For the text-containing cell, return its midpoint in (x, y) coordinate format. 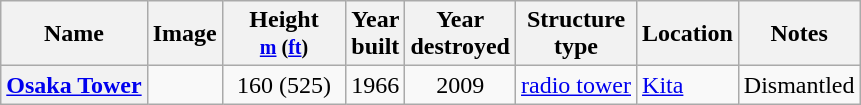
2009 (460, 85)
Structuretype (576, 34)
Yeardestroyed (460, 34)
Notes (799, 34)
Kita (688, 85)
Dismantled (799, 85)
Yearbuilt (376, 34)
Name (74, 34)
Osaka Tower (74, 85)
Location (688, 34)
Heightm (ft) (284, 34)
1966 (376, 85)
radio tower (576, 85)
160 (525) (284, 85)
Image (184, 34)
